Provide the [X, Y] coordinate of the cell's center where the given text is located.  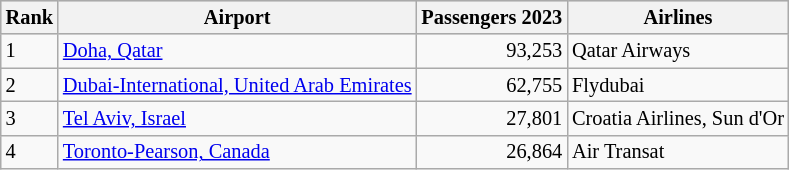
93,253 [492, 51]
Airlines [678, 17]
Flydubai [678, 85]
1 [30, 51]
Tel Aviv, Israel [237, 118]
27,801 [492, 118]
26,864 [492, 152]
Rank [30, 17]
Airport [237, 17]
Croatia Airlines, Sun d'Or [678, 118]
Dubai-International, United Arab Emirates [237, 85]
4 [30, 152]
2 [30, 85]
Toronto-Pearson, Canada [237, 152]
62,755 [492, 85]
Doha, Qatar [237, 51]
Qatar Airways [678, 51]
Passengers 2023 [492, 17]
3 [30, 118]
Air Transat [678, 152]
